Provide the (x, y) coordinate of the cell's center where the given text is located.  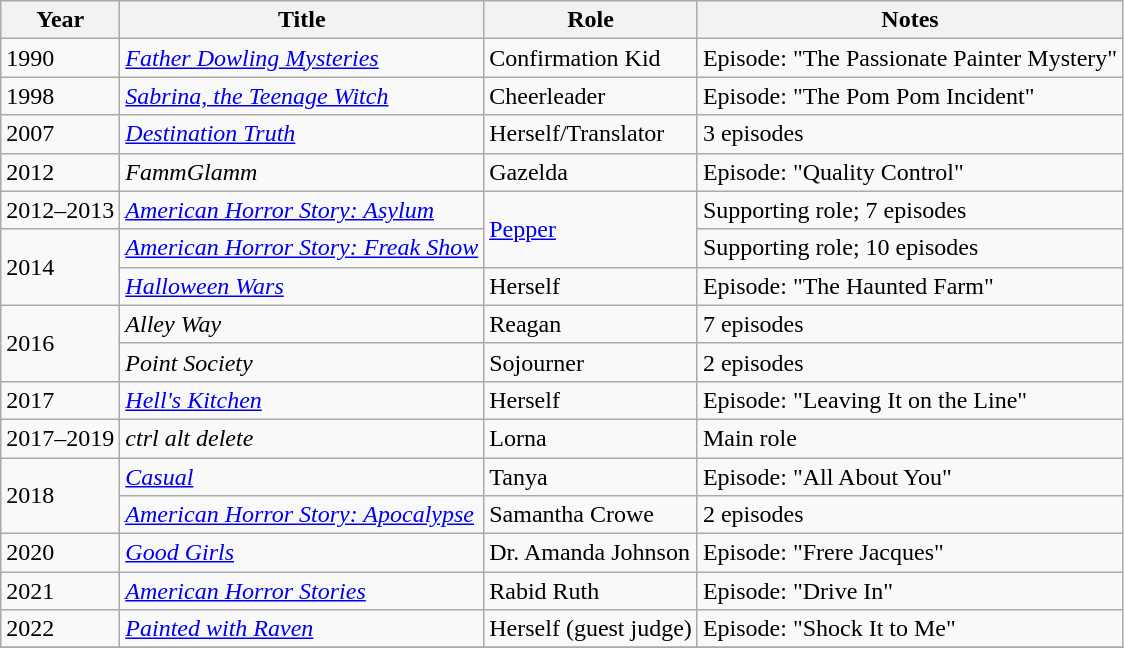
2017–2019 (60, 438)
Rabid Ruth (591, 591)
Main role (910, 438)
2007 (60, 134)
American Horror Story: Freak Show (302, 248)
Episode: "The Pom Pom Incident" (910, 96)
Notes (910, 20)
Episode: "Drive In" (910, 591)
Father Dowling Mysteries (302, 58)
Confirmation Kid (591, 58)
Samantha Crowe (591, 515)
American Horror Stories (302, 591)
Tanya (591, 477)
Year (60, 20)
Episode: "Frere Jacques" (910, 553)
Episode: "Quality Control" (910, 172)
7 episodes (910, 324)
Point Society (302, 362)
Sojourner (591, 362)
Pepper (591, 229)
Role (591, 20)
Supporting role; 7 episodes (910, 210)
Hell's Kitchen (302, 400)
2012 (60, 172)
Alley Way (302, 324)
Episode: "Shock It to Me" (910, 629)
Good Girls (302, 553)
2016 (60, 343)
Sabrina, the Teenage Witch (302, 96)
2014 (60, 267)
3 episodes (910, 134)
Reagan (591, 324)
Herself/Translator (591, 134)
2021 (60, 591)
FammGlamm (302, 172)
Herself (guest judge) (591, 629)
American Horror Story: Asylum (302, 210)
1998 (60, 96)
Lorna (591, 438)
Episode: "The Passionate Painter Mystery" (910, 58)
Episode: "The Haunted Farm" (910, 286)
2022 (60, 629)
Dr. Amanda Johnson (591, 553)
2012–2013 (60, 210)
American Horror Story: Apocalypse (302, 515)
Halloween Wars (302, 286)
ctrl alt delete (302, 438)
Destination Truth (302, 134)
Supporting role; 10 episodes (910, 248)
Painted with Raven (302, 629)
Gazelda (591, 172)
Cheerleader (591, 96)
Title (302, 20)
2018 (60, 496)
1990 (60, 58)
2017 (60, 400)
Episode: "All About You" (910, 477)
2020 (60, 553)
Casual (302, 477)
Episode: "Leaving It on the Line" (910, 400)
